Detect which cell encompasses the target text, then output its (x, y) center coordinate. 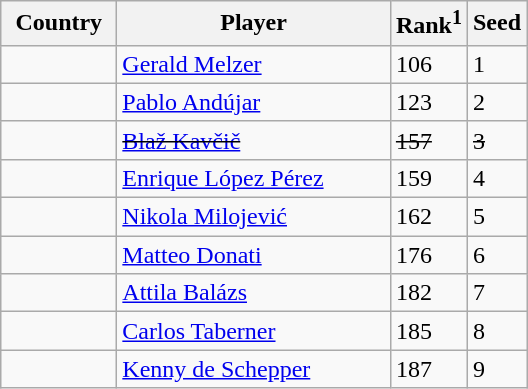
162 (428, 217)
2 (496, 102)
Player (254, 24)
9 (496, 369)
Nikola Milojević (254, 217)
Enrique López Pérez (254, 178)
Gerald Melzer (254, 64)
123 (428, 102)
7 (496, 293)
Rank1 (428, 24)
Pablo Andújar (254, 102)
182 (428, 293)
6 (496, 255)
159 (428, 178)
106 (428, 64)
4 (496, 178)
5 (496, 217)
8 (496, 331)
Attila Balázs (254, 293)
Matteo Donati (254, 255)
1 (496, 64)
Carlos Taberner (254, 331)
Blaž Kavčič (254, 140)
176 (428, 255)
157 (428, 140)
3 (496, 140)
185 (428, 331)
Kenny de Schepper (254, 369)
187 (428, 369)
Country (59, 24)
Seed (496, 24)
